Locate the cell with the specified text and output its (x, y) center coordinate. 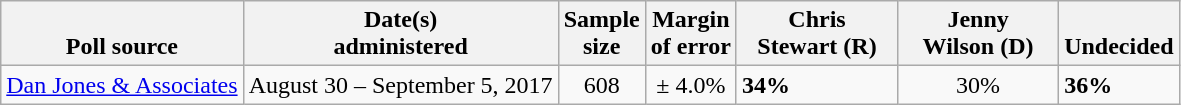
ChrisStewart (R) (816, 34)
± 4.0% (690, 85)
Undecided (1119, 34)
Samplesize (602, 34)
Dan Jones & Associates (122, 85)
36% (1119, 85)
August 30 – September 5, 2017 (400, 85)
JennyWilson (D) (978, 34)
Poll source (122, 34)
34% (816, 85)
30% (978, 85)
Marginof error (690, 34)
608 (602, 85)
Date(s)administered (400, 34)
